Determine the [x, y] coordinate at the center of the cell enclosing the given text.  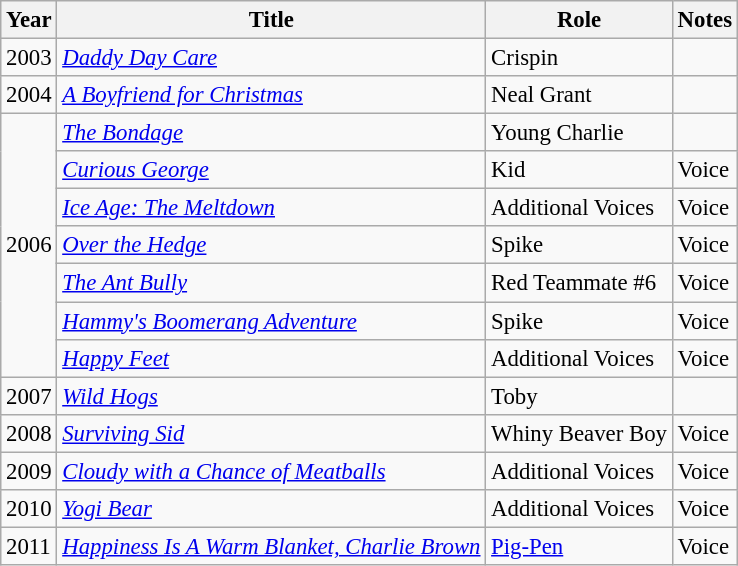
2010 [29, 509]
Year [29, 20]
Red Teammate #6 [579, 283]
Cloudy with a Chance of Meatballs [272, 471]
Wild Hogs [272, 396]
Happy Feet [272, 358]
Ice Age: The Meltdown [272, 208]
A Boyfriend for Christmas [272, 95]
2007 [29, 396]
The Ant Bully [272, 283]
2006 [29, 246]
Whiny Beaver Boy [579, 433]
Yogi Bear [272, 509]
Curious George [272, 170]
Neal Grant [579, 95]
2003 [29, 58]
2009 [29, 471]
Pig-Pen [579, 546]
2008 [29, 433]
Young Charlie [579, 133]
Hammy's Boomerang Adventure [272, 321]
Notes [704, 20]
Happiness Is A Warm Blanket, Charlie Brown [272, 546]
2011 [29, 546]
Title [272, 20]
2004 [29, 95]
Toby [579, 396]
Over the Hedge [272, 245]
Surviving Sid [272, 433]
The Bondage [272, 133]
Daddy Day Care [272, 58]
Crispin [579, 58]
Role [579, 20]
Kid [579, 170]
